Search for the cell housing the specified text and yield its [X, Y] center coordinate. 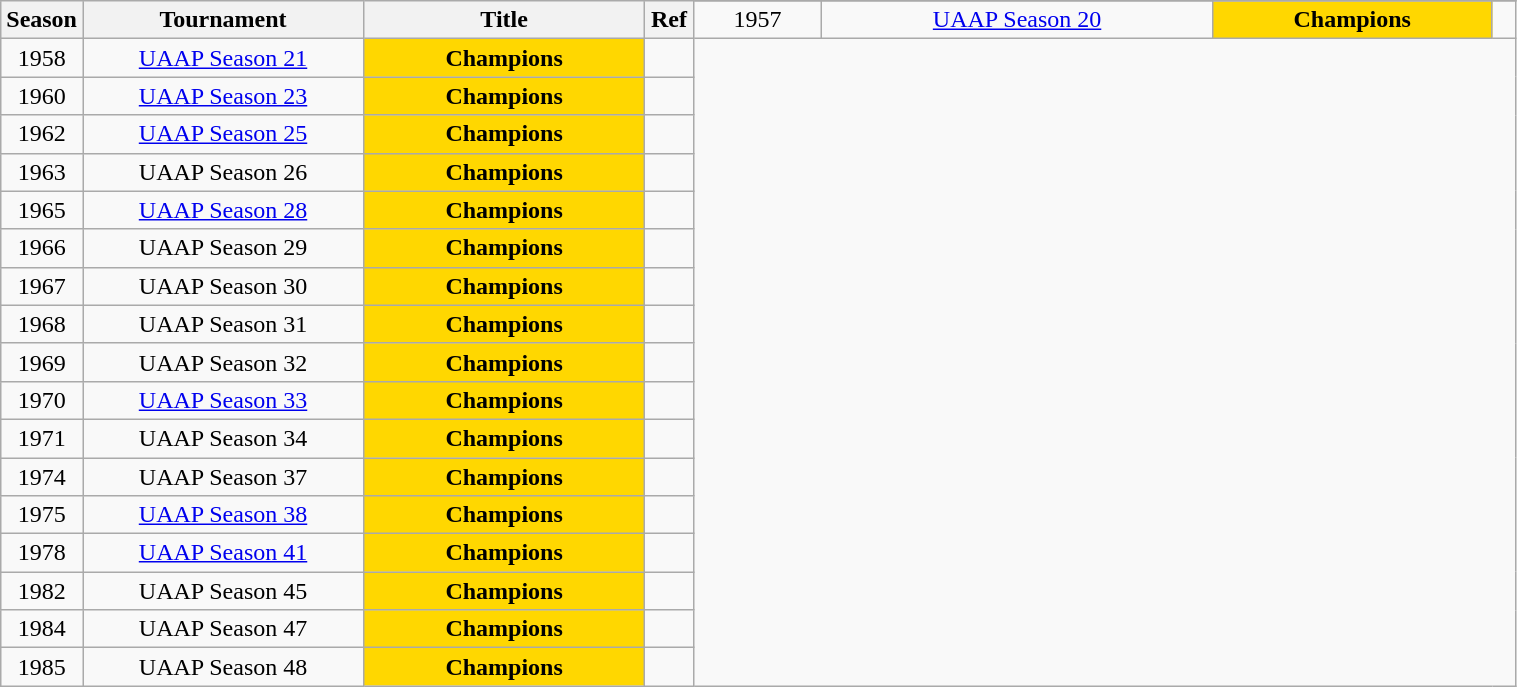
1971 [42, 438]
UAAP Season 21 [222, 58]
1965 [42, 210]
1985 [42, 667]
1974 [42, 477]
UAAP Season 41 [222, 553]
UAAP Season 34 [222, 438]
1957 [758, 20]
UAAP Season 31 [222, 324]
1968 [42, 324]
UAAP Season 28 [222, 210]
1966 [42, 248]
1963 [42, 172]
1970 [42, 400]
UAAP Season 30 [222, 286]
UAAP Season 38 [222, 515]
Ref [670, 20]
1969 [42, 362]
UAAP Season 29 [222, 248]
1982 [42, 591]
UAAP Season 37 [222, 477]
UAAP Season 47 [222, 629]
UAAP Season 23 [222, 96]
1984 [42, 629]
1978 [42, 553]
UAAP Season 20 [1018, 20]
Tournament [222, 20]
UAAP Season 48 [222, 667]
1975 [42, 515]
1960 [42, 96]
UAAP Season 33 [222, 400]
UAAP Season 26 [222, 172]
Title [504, 20]
1967 [42, 286]
UAAP Season 45 [222, 591]
UAAP Season 25 [222, 134]
1962 [42, 134]
UAAP Season 32 [222, 362]
Season [42, 20]
1958 [42, 58]
